Scan for the cell matching the given text and deliver its [X, Y] coordinate at center. 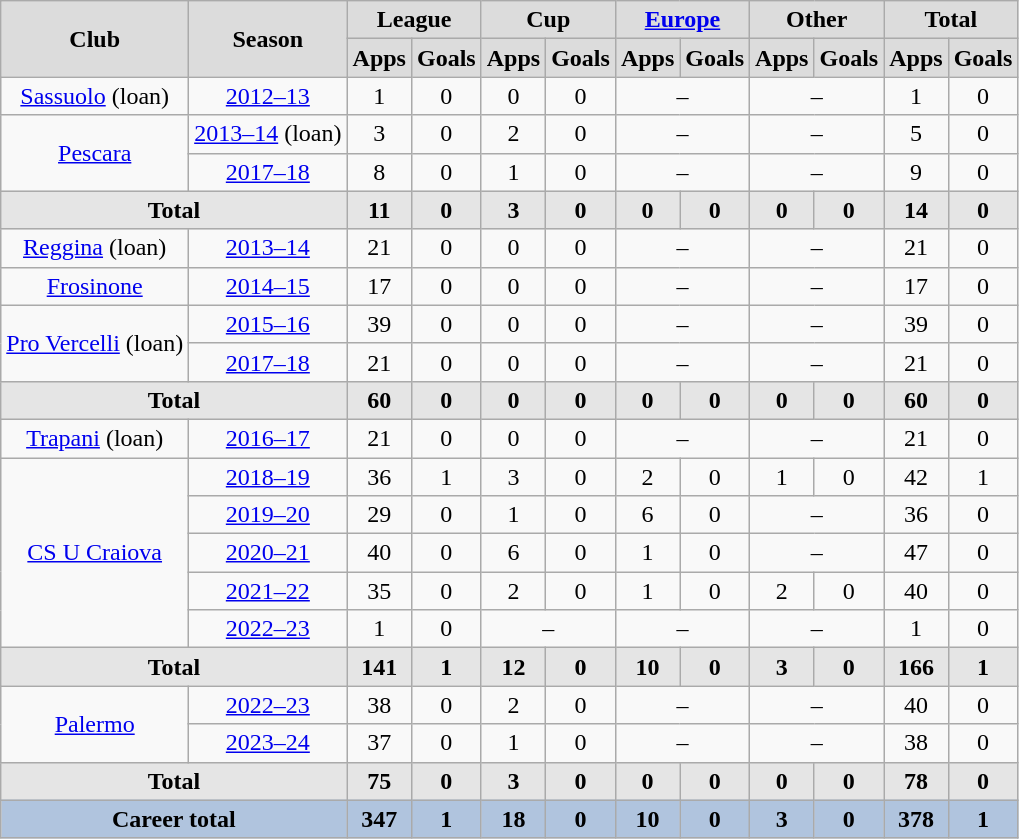
Club [95, 39]
2020–21 [268, 553]
2013–14 [268, 248]
2014–15 [268, 286]
Palermo [95, 724]
Pescara [95, 153]
141 [379, 667]
2019–20 [268, 515]
2023–24 [268, 743]
166 [916, 667]
78 [916, 781]
League [414, 20]
Career total [174, 819]
Frosinone [95, 286]
8 [379, 172]
Cup [548, 20]
11 [379, 210]
2021–22 [268, 591]
Pro Vercelli (loan) [95, 343]
35 [379, 591]
42 [916, 477]
29 [379, 515]
2015–16 [268, 324]
Season [268, 39]
Sassuolo (loan) [95, 96]
Trapani (loan) [95, 438]
2018–19 [268, 477]
12 [513, 667]
37 [379, 743]
Other [817, 20]
2012–13 [268, 96]
2013–14 (loan) [268, 134]
378 [916, 819]
47 [916, 553]
75 [379, 781]
5 [916, 134]
2016–17 [268, 438]
CS U Craiova [95, 553]
9 [916, 172]
18 [513, 819]
Europe [682, 20]
14 [916, 210]
Reggina (loan) [95, 248]
347 [379, 819]
